Return the (x, y) coordinate for the center point of the cell that contains the specified text.  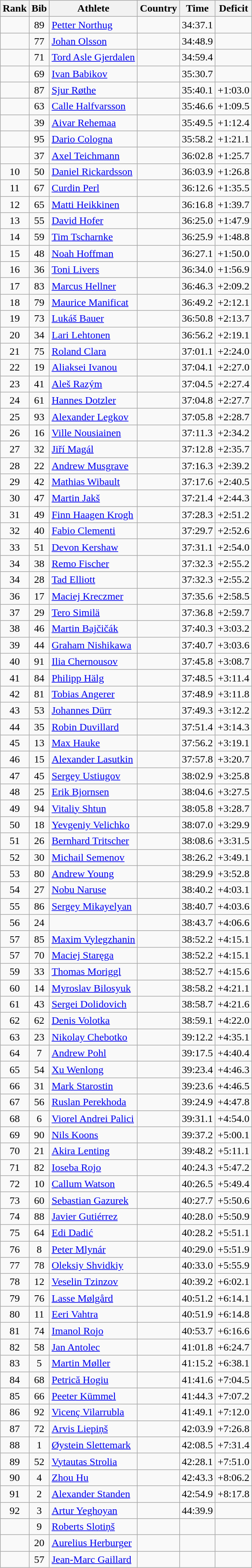
38:04.6 (198, 792)
Curdin Perl (93, 188)
5 (39, 1363)
Maciej Staręga (93, 955)
Ioseba Rojo (93, 1167)
3 (39, 1510)
+2:35.7 (233, 449)
Bib (39, 9)
Imanol Rojo (93, 1331)
+2:44.3 (233, 498)
37:36.8 (198, 612)
Sebastian Gazurek (93, 1200)
37:04.5 (198, 384)
39:24.9 (198, 1102)
58 (39, 1347)
Aliaksei Ivanou (93, 368)
+2:39.2 (233, 465)
Vicenç Vilarrubla (93, 1412)
Remo Fischer (93, 564)
Petrică Hogiu (93, 1380)
6 (39, 1119)
Andrew Young (93, 874)
+3:11.4 (233, 678)
38:29.9 (198, 874)
38:07.0 (198, 825)
Johannes Dürr (93, 710)
+7:07.2 (233, 1396)
+4:22.0 (233, 1021)
Hannes Dotzler (93, 400)
9 (39, 1527)
Graham Nishikawa (93, 645)
+2:40.5 (233, 482)
8 (39, 1249)
Tord Asle Gjerdalen (93, 57)
35:30.7 (198, 74)
Nobu Naruse (93, 890)
Peter Mlynár (93, 1249)
+3:11.8 (233, 694)
37:21.4 (198, 498)
+2:27.0 (233, 368)
Peeter Kümmel (93, 1396)
40:53.7 (198, 1331)
Nils Koons (93, 1135)
+2:52.6 (233, 531)
Alexander Lasutkin (93, 760)
Sergei Dolidovich (93, 1004)
Matti Heikkinen (93, 205)
+4:15.6 (233, 971)
37:04.1 (198, 368)
+3:14.3 (233, 727)
Denis Volotka (93, 1021)
Andrew Pohl (93, 1053)
+4:40.4 (233, 1053)
+1:50.0 (233, 253)
37:05.8 (198, 416)
Philipp Hälg (93, 678)
+6:02.1 (233, 1282)
+5:50.6 (233, 1200)
Alexander Standen (93, 1494)
+4:06.6 (233, 923)
+2:34.2 (233, 433)
38:26.2 (198, 857)
37:51.4 (198, 727)
+3:28.7 (233, 808)
+2:13.7 (233, 319)
Jiří Magál (93, 449)
+2:58.5 (233, 596)
Maxim Vylegzhanin (93, 939)
40:26.5 (198, 1184)
37:28.3 (198, 515)
+4:21.6 (233, 1004)
Tad Elliott (93, 580)
36:34.0 (198, 270)
35 (39, 727)
38:02.9 (198, 776)
Viorel Andrei Palici (93, 1119)
Fabio Clementi (93, 531)
41:41.6 (198, 1380)
Tero Similä (93, 612)
+6:38.1 (233, 1363)
Arvis Liepiņš (93, 1429)
36:03.9 (198, 172)
37:48.9 (198, 694)
39:23.4 (198, 1070)
42:43.3 (198, 1478)
+2:27.4 (233, 384)
+1:47.9 (233, 221)
+1:35.5 (233, 188)
+5:50.9 (233, 1216)
Zhou Hu (93, 1478)
Aivar Rehemaa (93, 123)
+2:24.0 (233, 351)
+1:12.4 (233, 123)
+3:27.5 (233, 792)
40:28.0 (198, 1216)
+6:16.6 (233, 1331)
+1:03.0 (233, 90)
40:28.2 (198, 1233)
38:58.7 (198, 1004)
Javier Gutiérrez (93, 1216)
42:03.9 (198, 1429)
95 (39, 139)
Johan Olsson (93, 41)
36:12.6 (198, 188)
38:52.7 (198, 971)
42:08.5 (198, 1445)
38:40.7 (198, 906)
+7:26.8 (233, 1429)
39:23.6 (198, 1086)
34:59.4 (198, 57)
39:17.5 (198, 1053)
Country (159, 9)
+1:39.7 (233, 205)
+2:19.1 (233, 335)
Petter Northug (93, 25)
36:27.1 (198, 253)
37:35.6 (198, 596)
+5:11.1 (233, 1151)
+3:52.8 (233, 874)
36:49.2 (198, 302)
Jean-Marc Gaillard (93, 1559)
+2:59.7 (233, 612)
+6:24.7 (233, 1347)
37:31.1 (198, 547)
+5:47.2 (233, 1167)
40:51.2 (198, 1298)
+1:09.5 (233, 106)
Rank (15, 9)
35:58.2 (198, 139)
38:08.6 (198, 841)
Akira Lenting (93, 1151)
+7:51.0 (233, 1461)
38:58.2 (198, 988)
+1:56.9 (233, 270)
39:37.2 (198, 1135)
36:02.8 (198, 155)
42:54.9 (198, 1494)
+3:31.5 (233, 841)
Myroslav Bilosyuk (93, 988)
+3:49.1 (233, 857)
+1:26.8 (233, 172)
+7:04.5 (233, 1380)
David Hofer (93, 221)
37:40.3 (198, 629)
1 (39, 1445)
+5:51.1 (233, 1233)
38:40.2 (198, 890)
Roland Clara (93, 351)
Oleksiy Shvidkiy (93, 1266)
Michail Semenov (93, 857)
Ivan Babikov (93, 74)
Mathias Wibault (93, 482)
Lasse Mølgård (93, 1298)
Lari Lehtonen (93, 335)
+5:00.1 (233, 1135)
40:39.2 (198, 1282)
+5:55.9 (233, 1266)
+4:46.3 (233, 1070)
40:51.9 (198, 1315)
Bernhard Tritscher (93, 841)
Maurice Manificat (93, 302)
+1:48.8 (233, 237)
Sjur Røthe (93, 90)
+6:14.1 (233, 1298)
Edi Dadić (93, 1233)
Devon Kershaw (93, 547)
+2:54.0 (233, 547)
Veselin Tzinzov (93, 1282)
37:11.3 (198, 433)
Vytautas Strolia (93, 1461)
40:27.7 (198, 1200)
Dario Cologna (93, 139)
38:59.1 (198, 1021)
Martin Møller (93, 1363)
36:46.3 (198, 286)
+3:25.8 (233, 776)
Sergey Mikayelyan (93, 906)
Tim Tscharnke (93, 237)
37:12.8 (198, 449)
Roberts Slotiņš (93, 1527)
37:01.1 (198, 351)
+3:03.2 (233, 629)
Calle Halfvarsson (93, 106)
Robin Duvillard (93, 727)
+2:28.7 (233, 416)
Thomas Moriggl (93, 971)
+3:29.9 (233, 825)
+5:51.9 (233, 1249)
35:46.6 (198, 106)
Toni Livers (93, 270)
39:31.1 (198, 1119)
+3:03.6 (233, 645)
41:49.1 (198, 1412)
7 (39, 1053)
Alexander Legkov (93, 416)
44:39.9 (198, 1510)
Daniel Rickardsson (93, 172)
Axel Teichmann (93, 155)
41:01.8 (198, 1347)
+4:54.0 (233, 1119)
37:49.3 (198, 710)
34:48.9 (198, 41)
93 (39, 416)
Martin Bajčičák (93, 629)
Artur Yeghoyan (93, 1510)
+4:03.6 (233, 906)
37:57.8 (198, 760)
94 (39, 808)
Erik Bjornsen (93, 792)
+2:12.1 (233, 302)
Noah Hoffman (93, 253)
+2:09.2 (233, 286)
37:48.5 (198, 678)
2 (39, 1494)
+7:12.0 (233, 1412)
Xu Wenlong (93, 1070)
Time (198, 9)
Martin Jakš (93, 498)
36:25.0 (198, 221)
+7:31.4 (233, 1445)
37:29.7 (198, 531)
Finn Haagen Krogh (93, 515)
Marcus Hellner (93, 286)
4 (39, 1478)
40:29.0 (198, 1249)
36:16.8 (198, 205)
36:25.9 (198, 237)
34:37.1 (198, 25)
+3:12.2 (233, 710)
Aurelius Herburger (93, 1543)
39:12.2 (198, 1037)
+3:20.7 (233, 760)
Vitaliy Shtun (93, 808)
+4:21.1 (233, 988)
40:24.3 (198, 1167)
+2:51.2 (233, 515)
+8:17.8 (233, 1494)
Callum Watson (93, 1184)
+8:06.2 (233, 1478)
+5:49.4 (233, 1184)
Mark Starostin (93, 1086)
35:49.5 (198, 123)
37:40.7 (198, 645)
Jan Antolec (93, 1347)
Ilia Chernousov (93, 661)
Nikolay Chebotko (93, 1037)
Yevgeniy Velichko (93, 825)
37:56.2 (198, 743)
41:44.3 (198, 1396)
+4:46.5 (233, 1086)
+3:08.7 (233, 661)
Ruslan Perekhoda (93, 1102)
+3:19.1 (233, 743)
37:45.8 (198, 661)
+1:21.1 (233, 139)
38:43.7 (198, 923)
Eeri Vahtra (93, 1315)
Athlete (93, 9)
37:17.6 (198, 482)
Øystein Slettemark (93, 1445)
37:04.8 (198, 400)
Lukáš Bauer (93, 319)
+4:47.8 (233, 1102)
Andrew Musgrave (93, 465)
Max Hauke (93, 743)
+2:27.7 (233, 400)
Deficit (233, 9)
41:15.2 (198, 1363)
+4:35.1 (233, 1037)
Ville Nousiainen (93, 433)
35:40.1 (198, 90)
38:05.8 (198, 808)
+6:14.8 (233, 1315)
39:48.2 (198, 1151)
+4:03.1 (233, 890)
Maciej Kreczmer (93, 596)
Sergey Ustiugov (93, 776)
36:50.8 (198, 319)
36:56.2 (198, 335)
Tobias Angerer (93, 694)
Aleš Razým (93, 384)
42:28.1 (198, 1461)
40:33.0 (198, 1266)
37:16.3 (198, 465)
+1:25.7 (233, 155)
